Scan for the cell matching the given text and deliver its (X, Y) coordinate at center. 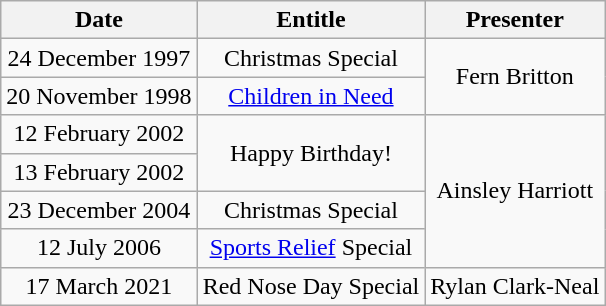
Fern Britton (515, 77)
24 December 1997 (99, 58)
Rylan Clark-Neal (515, 286)
Presenter (515, 20)
20 November 1998 (99, 96)
12 February 2002 (99, 134)
Sports Relief Special (311, 248)
Ainsley Harriott (515, 191)
Date (99, 20)
Red Nose Day Special (311, 286)
Happy Birthday! (311, 153)
Entitle (311, 20)
17 March 2021 (99, 286)
12 July 2006 (99, 248)
23 December 2004 (99, 210)
13 February 2002 (99, 172)
Children in Need (311, 96)
